From the cell containing the given text, extract its center point as (X, Y) coordinate. 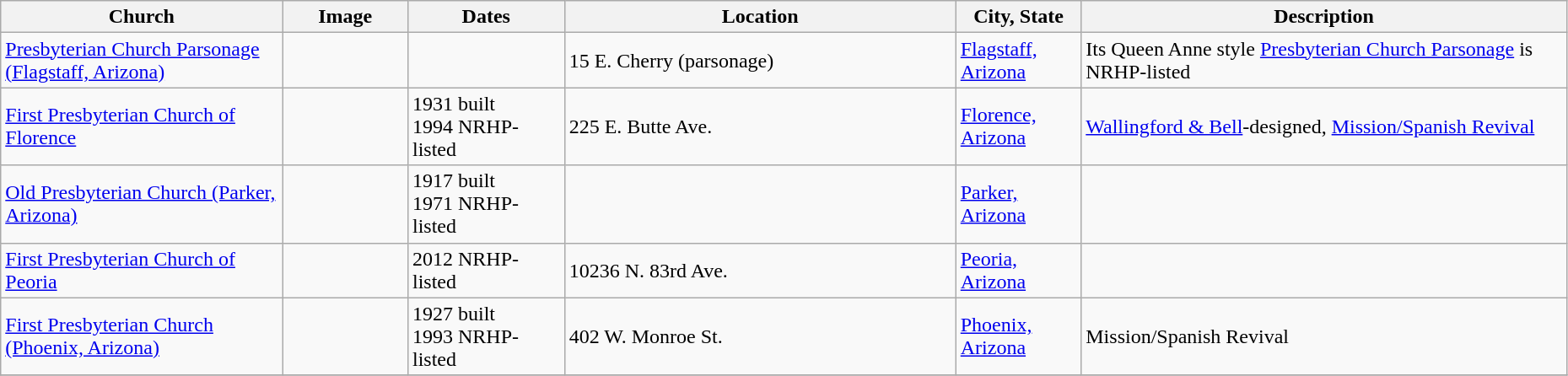
402 W. Monroe St. (760, 336)
City, State (1019, 17)
1931 built1994 NRHP-listed (486, 126)
First Presbyterian Church (Phoenix, Arizona) (142, 336)
Location (760, 17)
Florence, Arizona (1019, 126)
Dates (486, 17)
1927 built1993 NRHP-listed (486, 336)
Flagstaff, Arizona (1019, 61)
Peoria, Arizona (1019, 270)
Parker, Arizona (1019, 204)
Mission/Spanish Revival (1324, 336)
15 E. Cherry (parsonage) (760, 61)
Phoenix, Arizona (1019, 336)
Church (142, 17)
1917 built1971 NRHP-listed (486, 204)
2012 NRHP-listed (486, 270)
Old Presbyterian Church (Parker, Arizona) (142, 204)
10236 N. 83rd Ave. (760, 270)
Its Queen Anne style Presbyterian Church Parsonage is NRHP-listed (1324, 61)
First Presbyterian Church of Florence (142, 126)
First Presbyterian Church of Peoria (142, 270)
Presbyterian Church Parsonage (Flagstaff, Arizona) (142, 61)
225 E. Butte Ave. (760, 126)
Description (1324, 17)
Wallingford & Bell-designed, Mission/Spanish Revival (1324, 126)
Image (346, 17)
